Return [X, Y] of the center of cell containing provided text 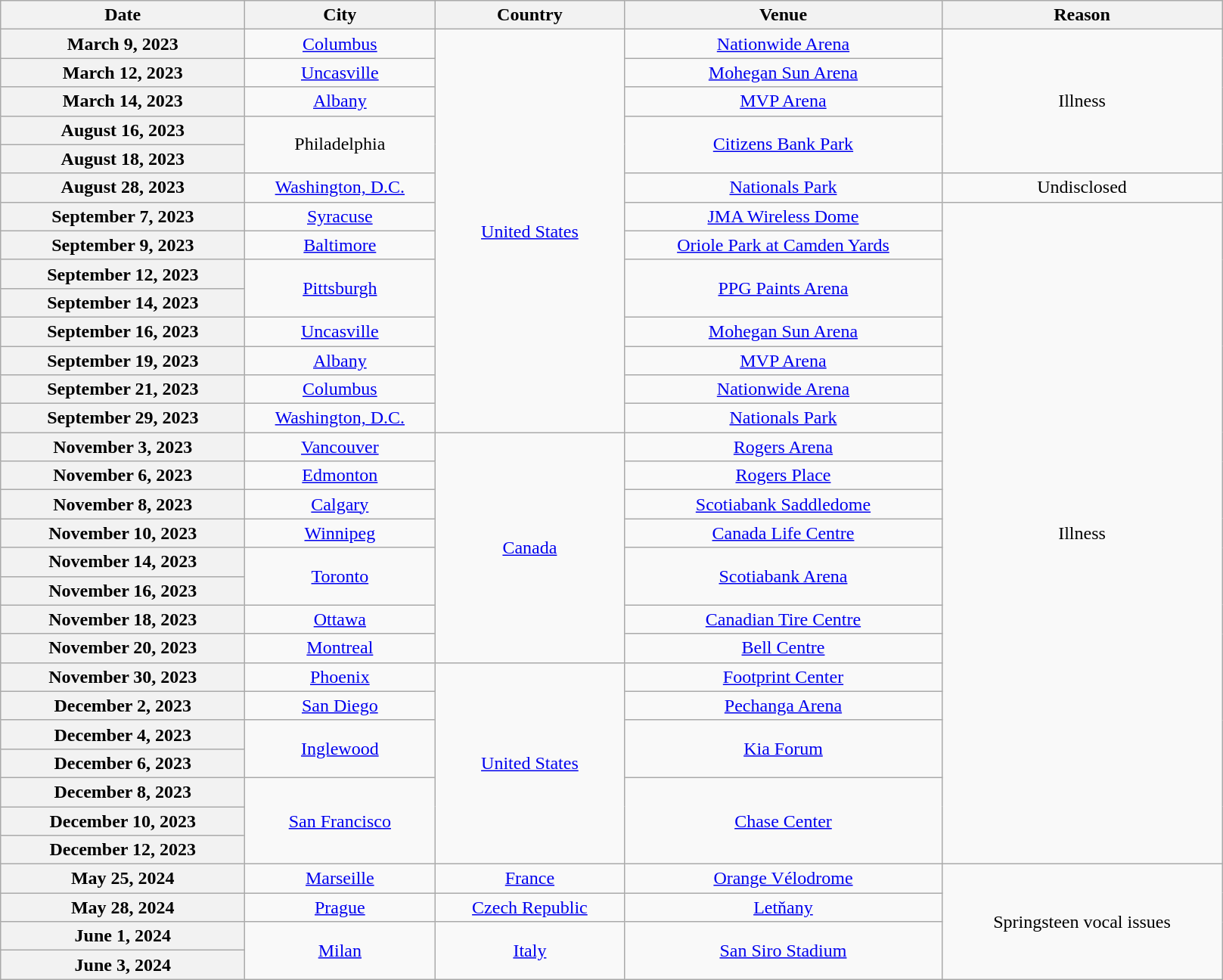
Chase Center [784, 820]
Rogers Arena [784, 447]
Orange Vélodrome [784, 879]
December 2, 2023 [123, 706]
San Francisco [340, 820]
August 28, 2023 [123, 188]
December 8, 2023 [123, 792]
JMA Wireless Dome [784, 216]
Milan [340, 951]
Scotiabank Saddledome [784, 504]
Canada Life Centre [784, 533]
Calgary [340, 504]
San Siro Stadium [784, 951]
December 6, 2023 [123, 763]
December 12, 2023 [123, 850]
Venue [784, 15]
September 21, 2023 [123, 389]
September 9, 2023 [123, 245]
Czech Republic [529, 907]
November 3, 2023 [123, 447]
Oriole Park at Camden Yards [784, 245]
September 19, 2023 [123, 361]
September 14, 2023 [123, 302]
November 18, 2023 [123, 619]
August 18, 2023 [123, 159]
Footprint Center [784, 677]
Citizens Bank Park [784, 144]
Baltimore [340, 245]
San Diego [340, 706]
November 30, 2023 [123, 677]
Toronto [340, 576]
France [529, 879]
Pechanga Arena [784, 706]
Montreal [340, 648]
November 20, 2023 [123, 648]
Philadelphia [340, 144]
Edmonton [340, 476]
Italy [529, 951]
May 25, 2024 [123, 879]
September 12, 2023 [123, 274]
Letňany [784, 907]
March 14, 2023 [123, 101]
November 6, 2023 [123, 476]
September 29, 2023 [123, 418]
Rogers Place [784, 476]
Country [529, 15]
Syracuse [340, 216]
November 14, 2023 [123, 562]
Winnipeg [340, 533]
Phoenix [340, 677]
Canada [529, 547]
Springsteen vocal issues [1082, 922]
December 10, 2023 [123, 820]
Undisclosed [1082, 188]
November 10, 2023 [123, 533]
November 16, 2023 [123, 591]
September 7, 2023 [123, 216]
May 28, 2024 [123, 907]
City [340, 15]
Ottawa [340, 619]
March 9, 2023 [123, 44]
June 1, 2024 [123, 936]
Vancouver [340, 447]
Marseille [340, 879]
December 4, 2023 [123, 734]
Prague [340, 907]
November 8, 2023 [123, 504]
Kia Forum [784, 749]
August 16, 2023 [123, 130]
Reason [1082, 15]
Inglewood [340, 749]
Scotiabank Arena [784, 576]
September 16, 2023 [123, 331]
March 12, 2023 [123, 73]
June 3, 2024 [123, 965]
PPG Paints Arena [784, 288]
Date [123, 15]
Bell Centre [784, 648]
Pittsburgh [340, 288]
Canadian Tire Centre [784, 619]
